Pinpoint the cell where the given text exists, returning its (X, Y) midpoint coordinate. 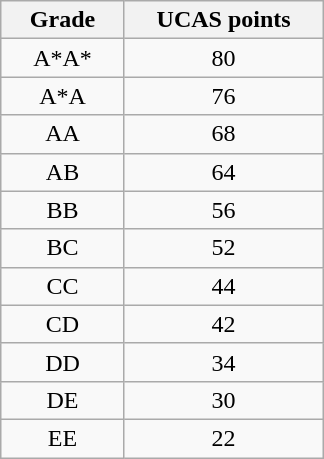
34 (224, 362)
68 (224, 134)
22 (224, 438)
80 (224, 58)
A*A* (63, 58)
30 (224, 400)
BB (63, 210)
AB (63, 172)
BC (63, 248)
76 (224, 96)
CC (63, 286)
Grade (63, 20)
52 (224, 248)
42 (224, 324)
DE (63, 400)
EE (63, 438)
DD (63, 362)
64 (224, 172)
CD (63, 324)
A*A (63, 96)
44 (224, 286)
UCAS points (224, 20)
AA (63, 134)
56 (224, 210)
